Locate the cell with the specified text and output its [x, y] center coordinate. 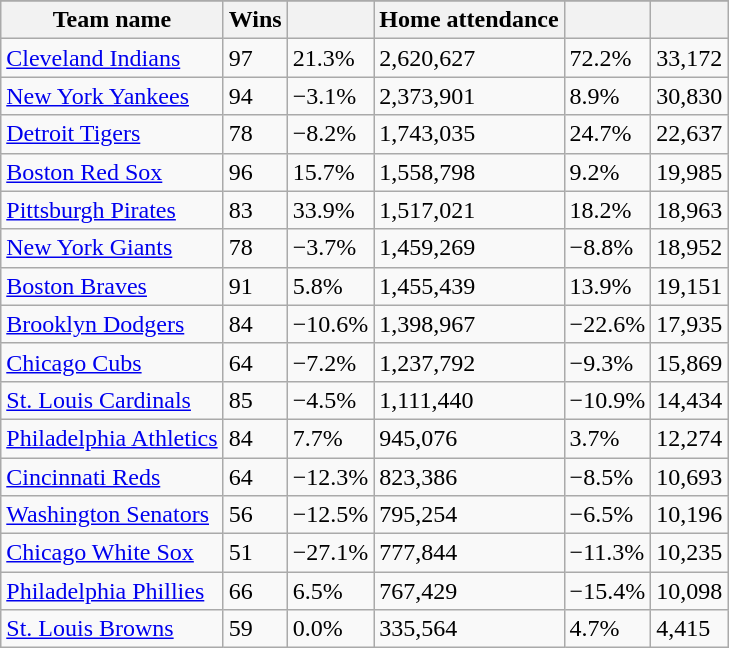
Philadelphia Phillies [112, 591]
−8.5% [608, 477]
767,429 [469, 591]
Home attendance [469, 20]
56 [255, 515]
−3.7% [330, 248]
−9.3% [608, 362]
59 [255, 629]
New York Giants [112, 248]
6.5% [330, 591]
4.7% [608, 629]
85 [255, 400]
18,952 [690, 248]
Chicago White Sox [112, 553]
945,076 [469, 438]
335,564 [469, 629]
66 [255, 591]
51 [255, 553]
97 [255, 58]
Philadelphia Athletics [112, 438]
12,274 [690, 438]
Brooklyn Dodgers [112, 324]
−22.6% [608, 324]
St. Louis Browns [112, 629]
−8.2% [330, 134]
10,693 [690, 477]
15,869 [690, 362]
Cleveland Indians [112, 58]
Boston Red Sox [112, 172]
−10.9% [608, 400]
30,830 [690, 96]
1,455,439 [469, 286]
94 [255, 96]
2,620,627 [469, 58]
New York Yankees [112, 96]
1,517,021 [469, 210]
13.9% [608, 286]
19,151 [690, 286]
18.2% [608, 210]
96 [255, 172]
−7.2% [330, 362]
4,415 [690, 629]
22,637 [690, 134]
−12.5% [330, 515]
−4.5% [330, 400]
10,098 [690, 591]
33.9% [330, 210]
33,172 [690, 58]
10,196 [690, 515]
−27.1% [330, 553]
14,434 [690, 400]
9.2% [608, 172]
795,254 [469, 515]
91 [255, 286]
10,235 [690, 553]
Detroit Tigers [112, 134]
Wins [255, 20]
−3.1% [330, 96]
−12.3% [330, 477]
24.7% [608, 134]
−8.8% [608, 248]
5.8% [330, 286]
1,459,269 [469, 248]
Cincinnati Reds [112, 477]
−6.5% [608, 515]
2,373,901 [469, 96]
17,935 [690, 324]
7.7% [330, 438]
−11.3% [608, 553]
Boston Braves [112, 286]
18,963 [690, 210]
19,985 [690, 172]
777,844 [469, 553]
1,743,035 [469, 134]
21.3% [330, 58]
Team name [112, 20]
1,558,798 [469, 172]
83 [255, 210]
Pittsburgh Pirates [112, 210]
1,398,967 [469, 324]
3.7% [608, 438]
1,111,440 [469, 400]
−15.4% [608, 591]
1,237,792 [469, 362]
8.9% [608, 96]
72.2% [608, 58]
15.7% [330, 172]
−10.6% [330, 324]
823,386 [469, 477]
Chicago Cubs [112, 362]
0.0% [330, 629]
St. Louis Cardinals [112, 400]
Washington Senators [112, 515]
